Scan for the cell matching the given text and deliver its [x, y] coordinate at center. 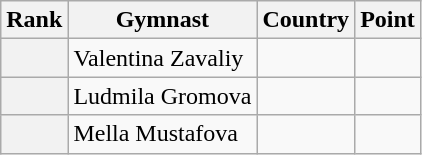
Gymnast [162, 20]
Point [388, 20]
Country [306, 20]
Ludmila Gromova [162, 96]
Valentina Zavaliy [162, 58]
Rank [34, 20]
Mella Mustafova [162, 134]
